Determine the (x, y) coordinate at the center of the cell enclosing the given text.  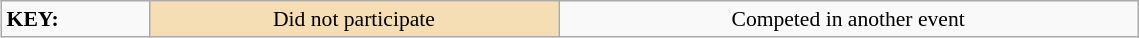
Did not participate (354, 19)
KEY: (76, 19)
Competed in another event (848, 19)
